From the cell containing the given text, extract its center point as [x, y] coordinate. 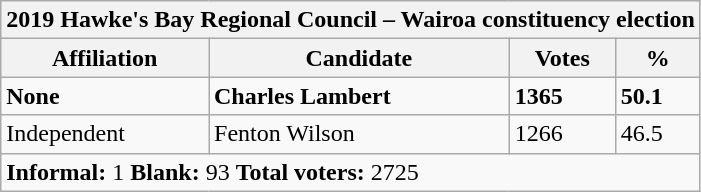
1365 [562, 96]
1266 [562, 134]
Charles Lambert [358, 96]
46.5 [658, 134]
50.1 [658, 96]
None [105, 96]
Candidate [358, 58]
2019 Hawke's Bay Regional Council – Wairoa constituency election [351, 20]
Affiliation [105, 58]
% [658, 58]
Informal: 1 Blank: 93 Total voters: 2725 [351, 172]
Votes [562, 58]
Independent [105, 134]
Fenton Wilson [358, 134]
